Return the [X, Y] coordinate for the center point of the cell that contains the specified text.  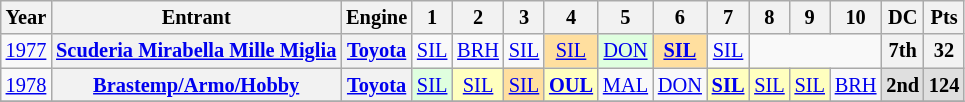
7th [902, 51]
6 [680, 17]
7 [728, 17]
Pts [944, 17]
Year [26, 17]
5 [626, 17]
32 [944, 51]
4 [571, 17]
1978 [26, 85]
Brastemp/Armo/Hobby [196, 85]
Entrant [196, 17]
2nd [902, 85]
1 [432, 17]
124 [944, 85]
Engine [376, 17]
MAL [626, 85]
OUL [571, 85]
8 [769, 17]
Scuderia Mirabella Mille Miglia [196, 51]
9 [810, 17]
DC [902, 17]
10 [856, 17]
3 [524, 17]
2 [478, 17]
1977 [26, 51]
